Search for the cell housing the specified text and yield its (x, y) center coordinate. 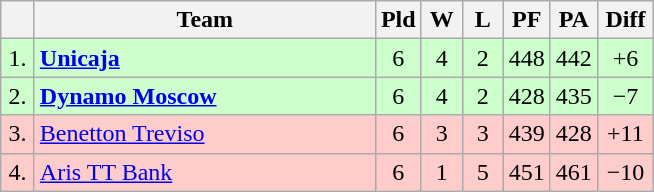
3. (18, 134)
+11 (625, 134)
5 (482, 172)
439 (526, 134)
Unicaja (204, 58)
Diff (625, 20)
PA (574, 20)
−7 (625, 96)
1. (18, 58)
4. (18, 172)
Team (204, 20)
Aris TT Bank (204, 172)
435 (574, 96)
Dynamo Moscow (204, 96)
2. (18, 96)
Pld (398, 20)
442 (574, 58)
1 (442, 172)
448 (526, 58)
Benetton Treviso (204, 134)
461 (574, 172)
+6 (625, 58)
L (482, 20)
PF (526, 20)
−10 (625, 172)
W (442, 20)
451 (526, 172)
